Identify which cell holds the provided text, then report its [x, y] central coordinate. 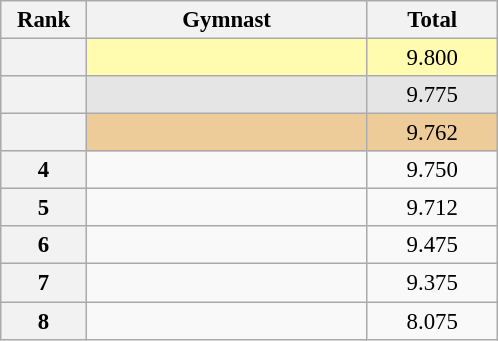
Rank [44, 20]
9.775 [432, 95]
9.800 [432, 58]
9.712 [432, 208]
9.750 [432, 170]
4 [44, 170]
8 [44, 321]
9.475 [432, 245]
6 [44, 245]
5 [44, 208]
8.075 [432, 321]
Gymnast [226, 20]
Total [432, 20]
9.762 [432, 133]
7 [44, 283]
9.375 [432, 283]
